Locate the cell with the specified text and output its [X, Y] center coordinate. 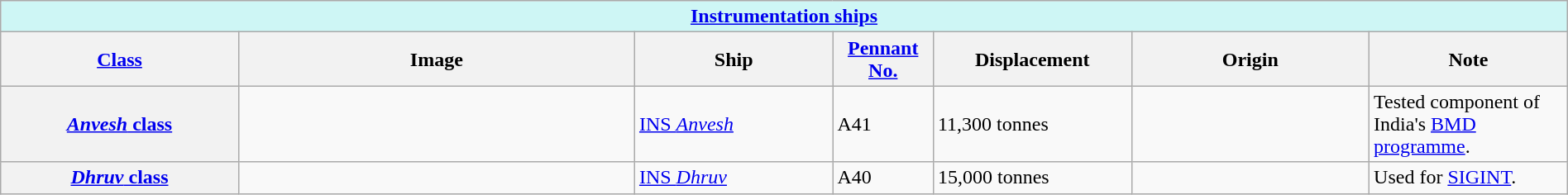
Dhruv class [119, 178]
A40 [883, 178]
Instrumentation ships [784, 17]
Note [1469, 59]
Ship [734, 59]
INS Dhruv [734, 178]
Used for SIGINT. [1469, 178]
Image [437, 59]
INS Anvesh [734, 124]
Origin [1250, 59]
Pennant No. [883, 59]
Displacement [1032, 59]
Anvesh class [119, 124]
Class [119, 59]
15,000 tonnes [1032, 178]
Tested component of India's BMD programme. [1469, 124]
A41 [883, 124]
11,300 tonnes [1032, 124]
